For the text-containing cell, return its midpoint in (X, Y) coordinate format. 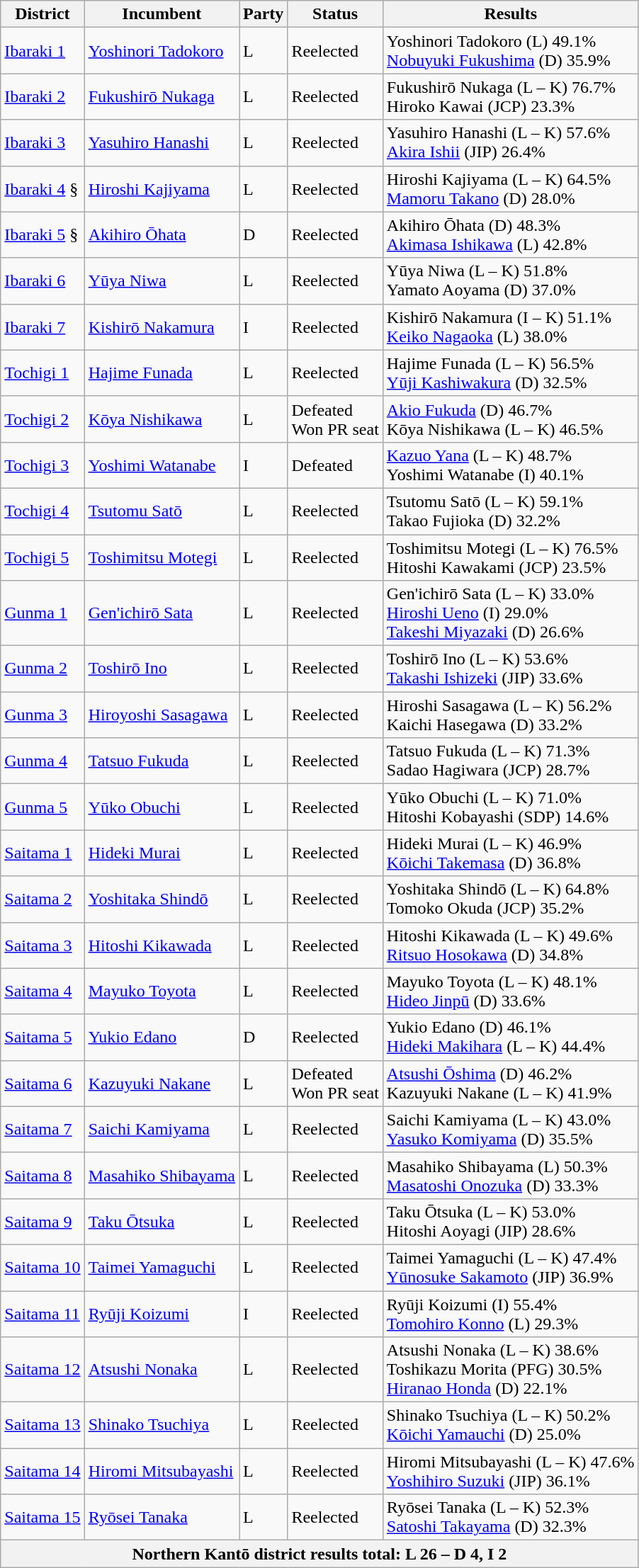
Hiroshi Sasagawa (L – K) 56.2%Kaichi Hasegawa (D) 33.2% (510, 715)
Fukushirō Nukaga (162, 96)
Ryōsei Tanaka (L – K) 52.3%Satoshi Takayama (D) 32.3% (510, 1517)
Saitama 9 (43, 1221)
Ibaraki 3 (43, 143)
Saitama 2 (43, 899)
Ibaraki 1 (43, 51)
Toshirō Ino (L – K) 53.6%Takashi Ishizeki (JIP) 33.6% (510, 669)
Hajime Funada (L – K) 56.5%Yūji Kashiwakura (D) 32.5% (510, 373)
Kōya Nishikawa (162, 419)
Gunma 4 (43, 761)
Hitoshi Kikawada (162, 945)
Yūko Obuchi (L – K) 71.0%Hitoshi Kobayashi (SDP) 14.6% (510, 807)
Tatsuo Fukuda (L – K) 71.3%Sadao Hagiwara (JCP) 28.7% (510, 761)
Yoshitaka Shindō (L – K) 64.8%Tomoko Okuda (JCP) 35.2% (510, 899)
Toshirō Ino (162, 669)
Atsushi Nonaka (162, 1370)
Yasuhiro Hanashi (162, 143)
Tsutomu Satō (L – K) 59.1%Takao Fujioka (D) 32.2% (510, 511)
Yukio Edano (D) 46.1%Hideki Makihara (L – K) 44.4% (510, 1037)
Masahiko Shibayama (L) 50.3%Masatoshi Onozuka (D) 33.3% (510, 1176)
Tochigi 4 (43, 511)
District (43, 14)
Atsushi Nonaka (L – K) 38.6%Toshikazu Morita (PFG) 30.5%Hiranao Honda (D) 22.1% (510, 1370)
Gen'ichirō Sata (L – K) 33.0%Hiroshi Ueno (I) 29.0%Takeshi Miyazaki (D) 26.6% (510, 613)
Northern Kantō district results total: L 26 – D 4, I 2 (319, 1554)
Status (335, 14)
Gunma 5 (43, 807)
Yūko Obuchi (162, 807)
Saitama 13 (43, 1425)
Toshimitsu Motegi (162, 557)
Akio Fukuda (D) 46.7%Kōya Nishikawa (L – K) 46.5% (510, 419)
Defeated (335, 465)
Ryūji Koizumi (I) 55.4%Tomohiro Konno (L) 29.3% (510, 1313)
Saitama 12 (43, 1370)
Hitoshi Kikawada (L – K) 49.6%Ritsuo Hosokawa (D) 34.8% (510, 945)
Party (264, 14)
Saitama 4 (43, 992)
Atsushi Ōshima (D) 46.2%Kazuyuki Nakane (L – K) 41.9% (510, 1084)
Taku Ōtsuka (162, 1221)
Saitama 3 (43, 945)
Hajime Funada (162, 373)
Saitama 6 (43, 1084)
Masahiko Shibayama (162, 1176)
Ibaraki 7 (43, 327)
Saitama 7 (43, 1129)
Kazuyuki Nakane (162, 1084)
Yoshinori Tadokoro (L) 49.1%Nobuyuki Fukushima (D) 35.9% (510, 51)
Tochigi 2 (43, 419)
Shinako Tsuchiya (162, 1425)
Toshimitsu Motegi (L – K) 76.5%Hitoshi Kawakami (JCP) 23.5% (510, 557)
Mayuko Toyota (162, 992)
Akihiro Ōhata (D) 48.3%Akimasa Ishikawa (L) 42.8% (510, 235)
Gen'ichirō Sata (162, 613)
Fukushirō Nukaga (L – K) 76.7%Hiroko Kawai (JCP) 23.3% (510, 96)
Saitama 10 (43, 1268)
Yoshitaka Shindō (162, 899)
Hideki Murai (L – K) 46.9%Kōichi Takemasa (D) 36.8% (510, 853)
Saichi Kamiyama (L – K) 43.0%Yasuko Komiyama (D) 35.5% (510, 1129)
Gunma 2 (43, 669)
Ibaraki 2 (43, 96)
Ryōsei Tanaka (162, 1517)
Ibaraki 6 (43, 280)
Incumbent (162, 14)
Saitama 11 (43, 1313)
Yūya Niwa (162, 280)
Tochigi 3 (43, 465)
Yukio Edano (162, 1037)
Akihiro Ōhata (162, 235)
Kazuo Yana (L – K) 48.7%Yoshimi Watanabe (I) 40.1% (510, 465)
Shinako Tsuchiya (L – K) 50.2%Kōichi Yamauchi (D) 25.0% (510, 1425)
Hiroyoshi Sasagawa (162, 715)
Saichi Kamiyama (162, 1129)
Tsutomu Satō (162, 511)
Kishirō Nakamura (162, 327)
Yoshimi Watanabe (162, 465)
Tatsuo Fukuda (162, 761)
Taimei Yamaguchi (L – K) 47.4%Yūnosuke Sakamoto (JIP) 36.9% (510, 1268)
Yūya Niwa (L – K) 51.8%Yamato Aoyama (D) 37.0% (510, 280)
Ryūji Koizumi (162, 1313)
Kishirō Nakamura (I – K) 51.1%Keiko Nagaoka (L) 38.0% (510, 327)
Ibaraki 5 § (43, 235)
Ibaraki 4 § (43, 188)
Hiromi Mitsubayashi (L – K) 47.6%Yoshihiro Suzuki (JIP) 36.1% (510, 1472)
Taku Ōtsuka (L – K) 53.0%Hitoshi Aoyagi (JIP) 28.6% (510, 1221)
Hiroshi Kajiyama (L – K) 64.5%Mamoru Takano (D) 28.0% (510, 188)
Taimei Yamaguchi (162, 1268)
Saitama 15 (43, 1517)
Saitama 14 (43, 1472)
Hiromi Mitsubayashi (162, 1472)
Yoshinori Tadokoro (162, 51)
Hiroshi Kajiyama (162, 188)
Tochigi 1 (43, 373)
Saitama 8 (43, 1176)
Tochigi 5 (43, 557)
Saitama 5 (43, 1037)
Yasuhiro Hanashi (L – K) 57.6%Akira Ishii (JIP) 26.4% (510, 143)
Mayuko Toyota (L – K) 48.1%Hideo Jinpū (D) 33.6% (510, 992)
Saitama 1 (43, 853)
Gunma 3 (43, 715)
Gunma 1 (43, 613)
Results (510, 14)
Hideki Murai (162, 853)
